Identify which cell holds the provided text, then report its [x, y] central coordinate. 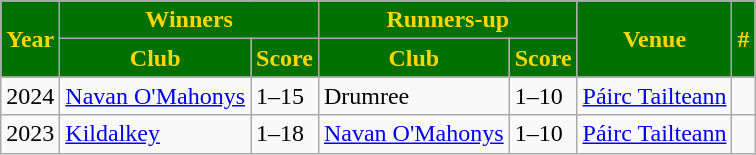
Year [30, 39]
1–15 [284, 96]
Winners [190, 20]
2024 [30, 96]
1–18 [284, 134]
2023 [30, 134]
Venue [654, 39]
Kildalkey [156, 134]
Drumree [414, 96]
Runners-up [448, 20]
# [744, 39]
